Return the [X, Y] coordinate for the center point of the cell that contains the specified text.  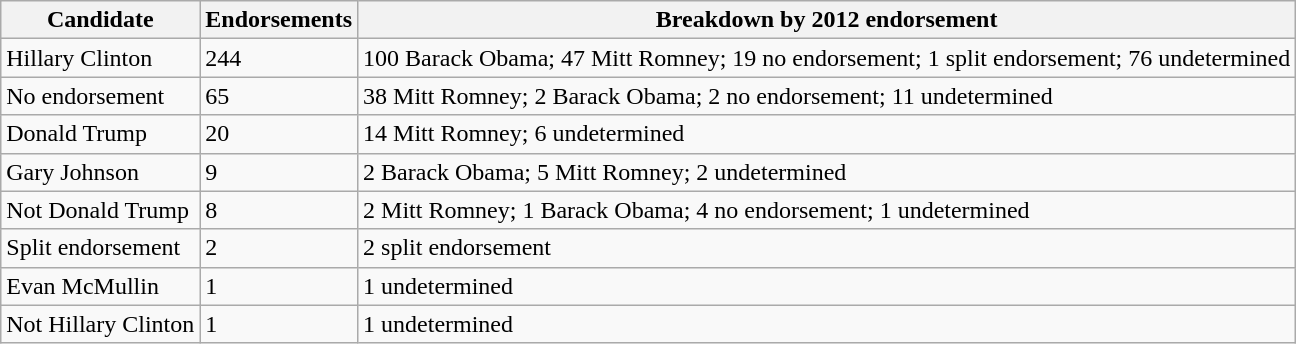
Split endorsement [100, 248]
Gary Johnson [100, 172]
Not Hillary Clinton [100, 324]
2 split endorsement [827, 248]
14 Mitt Romney; 6 undetermined [827, 134]
2 Mitt Romney; 1 Barack Obama; 4 no endorsement; 1 undetermined [827, 210]
Hillary Clinton [100, 58]
38 Mitt Romney; 2 Barack Obama; 2 no endorsement; 11 undetermined [827, 96]
20 [279, 134]
244 [279, 58]
8 [279, 210]
65 [279, 96]
Not Donald Trump [100, 210]
Candidate [100, 20]
2 [279, 248]
No endorsement [100, 96]
9 [279, 172]
Donald Trump [100, 134]
2 Barack Obama; 5 Mitt Romney; 2 undetermined [827, 172]
Breakdown by 2012 endorsement [827, 20]
Endorsements [279, 20]
100 Barack Obama; 47 Mitt Romney; 19 no endorsement; 1 split endorsement; 76 undetermined [827, 58]
Evan McMullin [100, 286]
